Pinpoint the cell where the given text exists, returning its [x, y] midpoint coordinate. 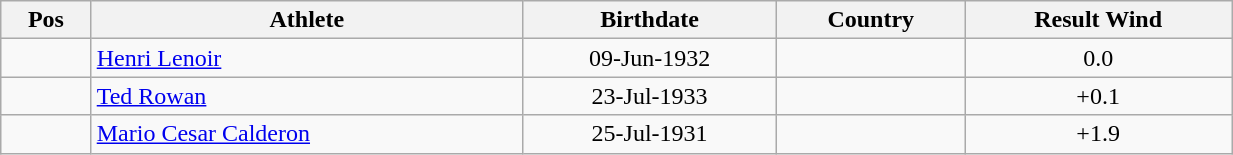
Pos [46, 20]
0.0 [1098, 58]
Country [871, 20]
+0.1 [1098, 96]
Birthdate [649, 20]
Henri Lenoir [306, 58]
09-Jun-1932 [649, 58]
Mario Cesar Calderon [306, 134]
25-Jul-1931 [649, 134]
+1.9 [1098, 134]
23-Jul-1933 [649, 96]
Result Wind [1098, 20]
Athlete [306, 20]
Ted Rowan [306, 96]
